Determine the [x, y] coordinate at the center of the cell enclosing the given text.  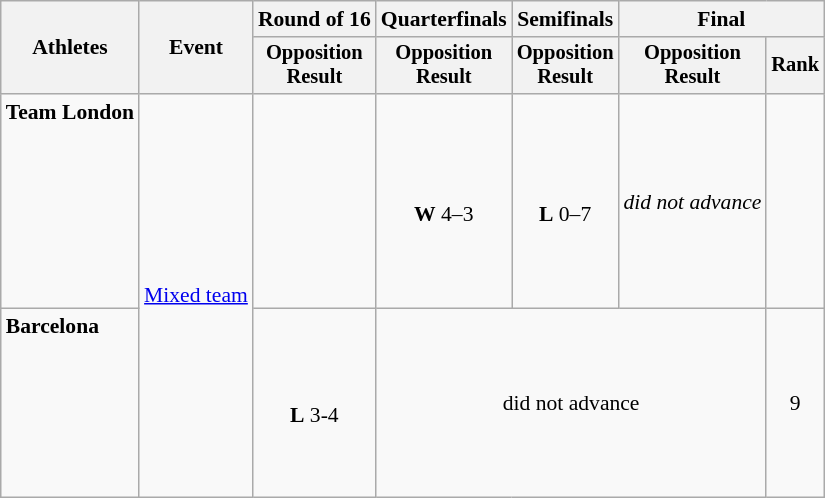
L 0–7 [566, 201]
Quarterfinals [444, 19]
Athletes [70, 48]
Team London [70, 201]
L 3-4 [314, 404]
Semifinals [566, 19]
Final [721, 19]
Barcelona [70, 404]
Round of 16 [314, 19]
9 [795, 404]
Rank [795, 66]
W 4–3 [444, 201]
Event [196, 48]
Mixed team [196, 296]
